Detect which cell encompasses the target text, then output its (x, y) center coordinate. 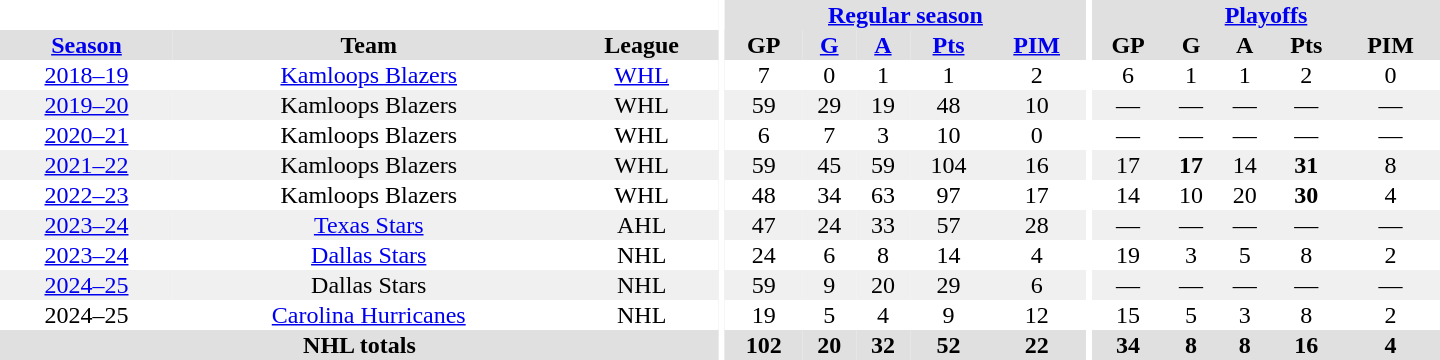
30 (1307, 195)
52 (949, 345)
Team (369, 45)
Regular season (906, 15)
Carolina Hurricanes (369, 315)
47 (764, 225)
Texas Stars (369, 225)
104 (949, 165)
28 (1036, 225)
12 (1036, 315)
2022–23 (86, 195)
33 (883, 225)
2021–22 (86, 165)
2019–20 (86, 105)
32 (883, 345)
63 (883, 195)
2018–19 (86, 75)
Playoffs (1266, 15)
Season (86, 45)
League (641, 45)
45 (829, 165)
31 (1307, 165)
57 (949, 225)
AHL (641, 225)
97 (949, 195)
22 (1036, 345)
15 (1128, 315)
2020–21 (86, 135)
102 (764, 345)
NHL totals (360, 345)
